Extract the (x, y) coordinate from the center of the cell holding the provided text.  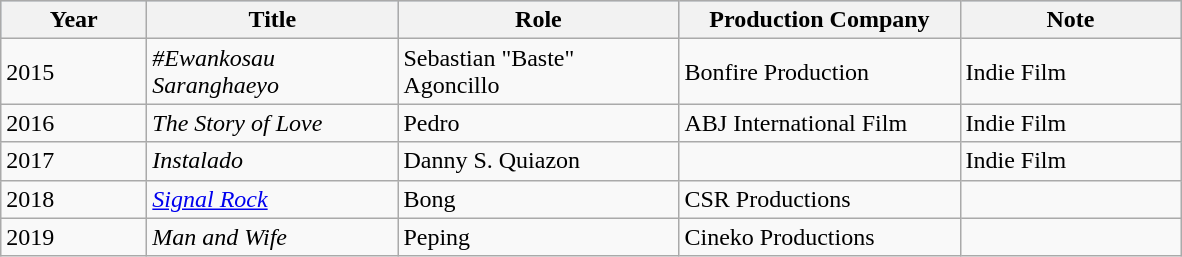
Bonfire Production (820, 72)
The Story of Love (272, 123)
Year (74, 20)
2018 (74, 199)
Production Company (820, 20)
Danny S. Quiazon (538, 161)
Cineko Productions (820, 237)
Role (538, 20)
Title (272, 20)
CSR Productions (820, 199)
Note (1070, 20)
2015 (74, 72)
Signal Rock (272, 199)
Pedro (538, 123)
2019 (74, 237)
Bong (538, 199)
Sebastian "Baste" Agoncillo (538, 72)
2016 (74, 123)
Instalado (272, 161)
Peping (538, 237)
Man and Wife (272, 237)
#Ewankosau Saranghaeyo (272, 72)
2017 (74, 161)
ABJ International Film (820, 123)
